Provide the [x, y] coordinate of the cell's center where the given text is located.  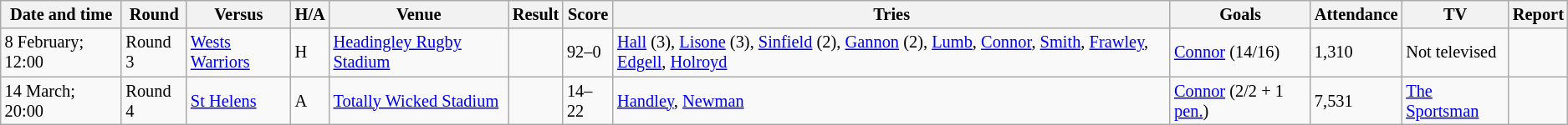
Attendance [1356, 14]
Round 3 [154, 52]
Hall (3), Lisone (3), Sinfield (2), Gannon (2), Lumb, Connor, Smith, Frawley, Edgell, Holroyd [891, 52]
1,310 [1356, 52]
Headingley Rugby Stadium [419, 52]
8 February; 12:00 [62, 52]
14–22 [588, 101]
Goals [1240, 14]
Handley, Newman [891, 101]
Connor (14/16) [1240, 52]
H [310, 52]
St Helens [239, 101]
TV [1455, 14]
Versus [239, 14]
Not televised [1455, 52]
7,531 [1356, 101]
92–0 [588, 52]
A [310, 101]
Report [1539, 14]
Venue [419, 14]
Round [154, 14]
Tries [891, 14]
H/A [310, 14]
Date and time [62, 14]
The Sportsman [1455, 101]
Connor (2/2 + 1 pen.) [1240, 101]
14 March; 20:00 [62, 101]
Score [588, 14]
Result [535, 14]
Totally Wicked Stadium [419, 101]
Wests Warriors [239, 52]
Round 4 [154, 101]
